Capture the cell that displays the provided text and extract its [x, y] central coordinate. 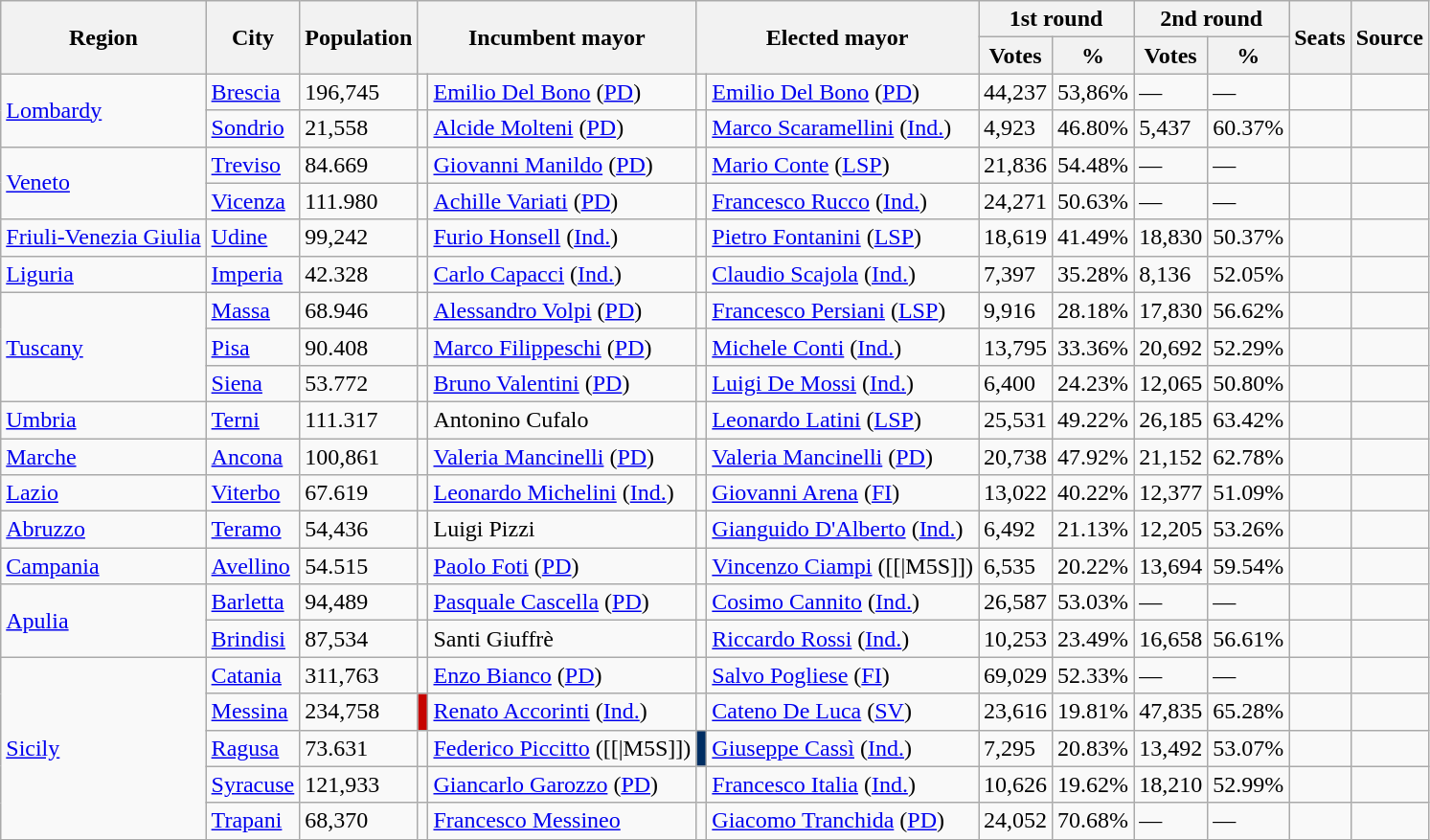
21,836 [1015, 165]
73.631 [358, 748]
Teramo [253, 530]
Alcide Molteni (PD) [562, 128]
12,377 [1170, 493]
Bruno Valentini (PD) [562, 383]
12,205 [1170, 530]
Santi Giuffrè [562, 639]
Salvo Pogliese (FI) [843, 675]
12,065 [1170, 383]
Michele Conti (Ind.) [843, 347]
84.669 [358, 165]
60.37% [1249, 128]
18,210 [1170, 784]
Imperia [253, 274]
Claudio Scajola (Ind.) [843, 274]
50.37% [1249, 238]
67.619 [358, 493]
Population [358, 37]
5,437 [1170, 128]
24.23% [1094, 383]
23,616 [1015, 712]
Furio Honsell (Ind.) [562, 238]
41.49% [1094, 238]
Barletta [253, 602]
99,242 [358, 238]
Antonino Cufalo [562, 420]
20,738 [1015, 457]
53.26% [1249, 530]
24,271 [1015, 201]
Massa [253, 310]
28.18% [1094, 310]
Francesco Persiani (LSP) [843, 310]
Enzo Bianco (PD) [562, 675]
Source [1389, 37]
20.22% [1094, 566]
35.28% [1094, 274]
Vincenzo Ciampi ([[|M5S]]) [843, 566]
Umbria [103, 420]
Viterbo [253, 493]
21,558 [358, 128]
Francesco Messineo [562, 821]
Francesco Italia (Ind.) [843, 784]
Seats [1320, 37]
Treviso [253, 165]
Cosimo Cannito (Ind.) [843, 602]
59.54% [1249, 566]
Mario Conte (LSP) [843, 165]
33.36% [1094, 347]
Syracuse [253, 784]
10,253 [1015, 639]
18,619 [1015, 238]
53.03% [1094, 602]
Pisa [253, 347]
13,022 [1015, 493]
46.80% [1094, 128]
52.99% [1249, 784]
56.62% [1249, 310]
69,029 [1015, 675]
Avellino [253, 566]
Riccardo Rossi (Ind.) [843, 639]
Francesco Rucco (Ind.) [843, 201]
Liguria [103, 274]
Friuli-Venezia Giulia [103, 238]
100,861 [358, 457]
Sicily [103, 748]
87,534 [358, 639]
Pietro Fontanini (LSP) [843, 238]
Abruzzo [103, 530]
26,587 [1015, 602]
Elected mayor [837, 37]
Campania [103, 566]
94,489 [358, 602]
Leonardo Michelini (Ind.) [562, 493]
Sondrio [253, 128]
49.22% [1094, 420]
311,763 [358, 675]
13,694 [1170, 566]
Giuseppe Cassì (Ind.) [843, 748]
Federico Piccitto ([[|M5S]]) [562, 748]
Siena [253, 383]
Alessandro Volpi (PD) [562, 310]
65.28% [1249, 712]
Marco Filippeschi (PD) [562, 347]
111.980 [358, 201]
54,436 [358, 530]
Ragusa [253, 748]
Ancona [253, 457]
Tuscany [103, 347]
68.946 [358, 310]
7,397 [1015, 274]
234,758 [358, 712]
63.42% [1249, 420]
Paolo Foti (PD) [562, 566]
40.22% [1094, 493]
Vicenza [253, 201]
90.408 [358, 347]
111.317 [358, 420]
42.328 [358, 274]
Region [103, 37]
Lombardy [103, 110]
2nd round [1212, 19]
Luigi De Mossi (Ind.) [843, 383]
Giacomo Tranchida (PD) [843, 821]
121,933 [358, 784]
Renato Accorinti (Ind.) [562, 712]
52.05% [1249, 274]
Marche [103, 457]
18,830 [1170, 238]
6,492 [1015, 530]
53.772 [358, 383]
Pasquale Cascella (PD) [562, 602]
20,692 [1170, 347]
Giancarlo Garozzo (PD) [562, 784]
Luigi Pizzi [562, 530]
Achille Variati (PD) [562, 201]
53,86% [1094, 92]
8,136 [1170, 274]
Catania [253, 675]
Terni [253, 420]
25,531 [1015, 420]
13,795 [1015, 347]
Veneto [103, 183]
54.48% [1094, 165]
Gianguido D'Alberto (Ind.) [843, 530]
City [253, 37]
19.62% [1094, 784]
Apulia [103, 621]
Messina [253, 712]
56.61% [1249, 639]
54.515 [358, 566]
Incumbent mayor [557, 37]
23.49% [1094, 639]
196,745 [358, 92]
Marco Scaramellini (Ind.) [843, 128]
52.33% [1094, 675]
6,400 [1015, 383]
51.09% [1249, 493]
20.83% [1094, 748]
19.81% [1094, 712]
24,052 [1015, 821]
50.80% [1249, 383]
Giovanni Arena (FI) [843, 493]
10,626 [1015, 784]
1st round [1056, 19]
Giovanni Manildo (PD) [562, 165]
9,916 [1015, 310]
26,185 [1170, 420]
4,923 [1015, 128]
7,295 [1015, 748]
6,535 [1015, 566]
53.07% [1249, 748]
70.68% [1094, 821]
16,658 [1170, 639]
Udine [253, 238]
17,830 [1170, 310]
50.63% [1094, 201]
Lazio [103, 493]
Trapani [253, 821]
68,370 [358, 821]
Leonardo Latini (LSP) [843, 420]
47,835 [1170, 712]
Carlo Capacci (Ind.) [562, 274]
Brindisi [253, 639]
13,492 [1170, 748]
21.13% [1094, 530]
Brescia [253, 92]
44,237 [1015, 92]
Cateno De Luca (SV) [843, 712]
21,152 [1170, 457]
47.92% [1094, 457]
52.29% [1249, 347]
62.78% [1249, 457]
